Capture the cell that displays the provided text and extract its (X, Y) central coordinate. 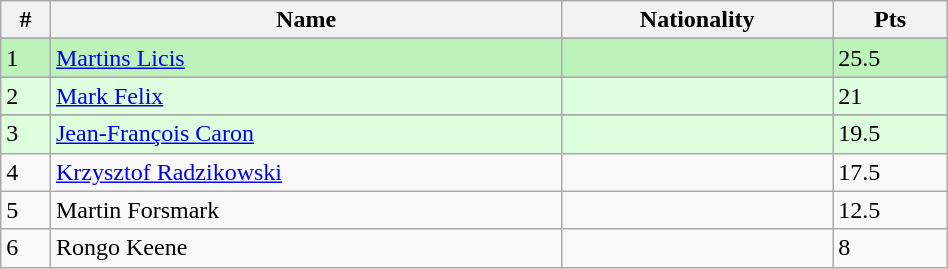
19.5 (890, 134)
25.5 (890, 58)
8 (890, 248)
Krzysztof Radzikowski (306, 172)
3 (26, 134)
Martins Licis (306, 58)
2 (26, 96)
Rongo Keene (306, 248)
# (26, 20)
12.5 (890, 210)
4 (26, 172)
5 (26, 210)
Pts (890, 20)
Nationality (698, 20)
1 (26, 58)
Martin Forsmark (306, 210)
Name (306, 20)
17.5 (890, 172)
Mark Felix (306, 96)
6 (26, 248)
21 (890, 96)
Jean-François Caron (306, 134)
